Find where the given text appears and provide that cell's center as [x, y] coordinate. 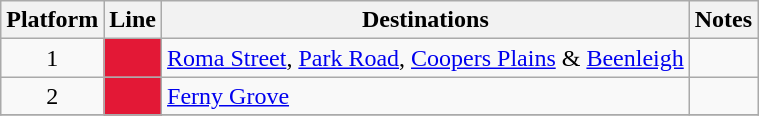
Roma Street, Park Road, Coopers Plains & Beenleigh [426, 58]
1 [52, 58]
Platform [52, 20]
Destinations [426, 20]
Notes [723, 20]
Line [133, 20]
Ferny Grove [426, 96]
2 [52, 96]
